Search for the cell housing the specified text and yield its (X, Y) center coordinate. 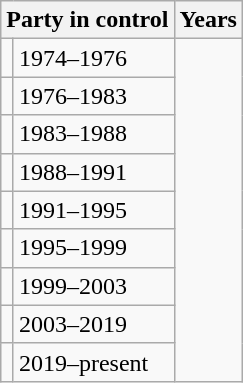
Party in control (88, 20)
1983–1988 (94, 134)
1974–1976 (94, 58)
1995–1999 (94, 248)
1991–1995 (94, 210)
2019–present (94, 362)
2003–2019 (94, 324)
Years (208, 20)
1999–2003 (94, 286)
1988–1991 (94, 172)
1976–1983 (94, 96)
